Search for the cell housing the specified text and yield its (X, Y) center coordinate. 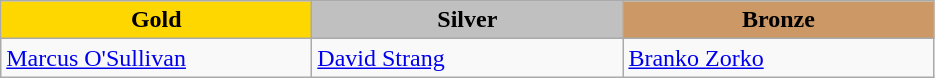
Bronze (778, 20)
Silver (468, 20)
Marcus O'Sullivan (156, 58)
David Strang (468, 58)
Branko Zorko (778, 58)
Gold (156, 20)
